Identify which cell holds the provided text, then report its [x, y] central coordinate. 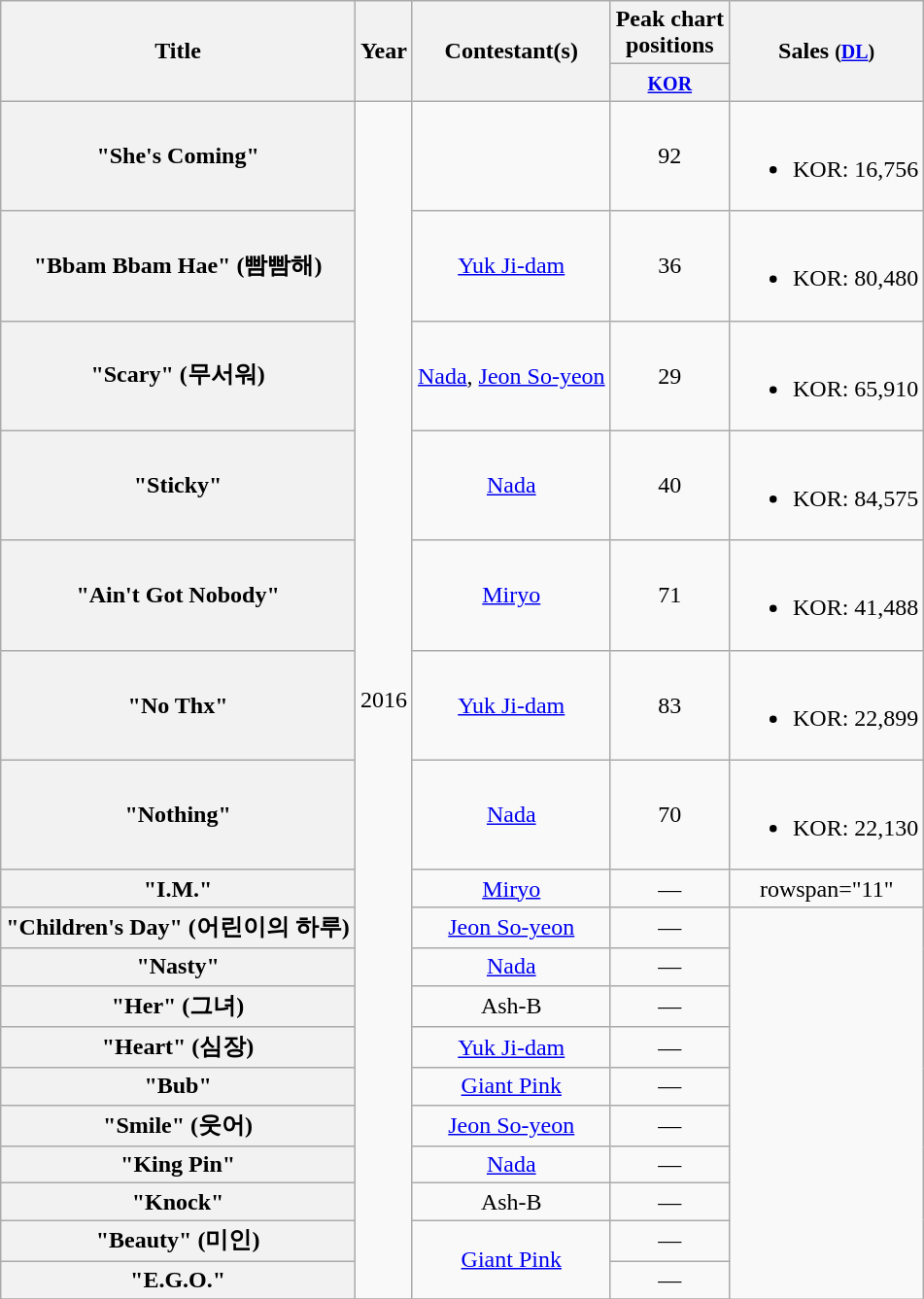
KOR: 22,130 [826, 814]
"Knock" [179, 1202]
KOR: 41,488 [826, 595]
"No Thx" [179, 705]
71 [669, 595]
"Children's Day" (어린이의 하루) [179, 927]
70 [669, 814]
"Scary" (무서워) [179, 375]
"Nasty" [179, 967]
2016 [383, 700]
KOR: 22,899 [826, 705]
rowspan="11" [826, 888]
"Smile" (웃어) [179, 1125]
29 [669, 375]
"E.G.O." [179, 1280]
36 [669, 266]
Contestant(s) [511, 51]
"Heart" (심장) [179, 1047]
KOR: 80,480 [826, 266]
Nada, Jeon So-yeon [511, 375]
"Bbam Bbam Hae" (빰빰해) [179, 266]
92 [669, 155]
"Her" (그녀) [179, 1007]
KOR [669, 83]
83 [669, 705]
"I.M." [179, 888]
"Sticky" [179, 486]
Year [383, 51]
"Ain't Got Nobody" [179, 595]
"Nothing" [179, 814]
"King Pin" [179, 1165]
KOR: 16,756 [826, 155]
"She's Coming" [179, 155]
40 [669, 486]
Sales (DL) [826, 51]
"Beauty" (미인) [179, 1242]
KOR: 65,910 [826, 375]
KOR: 84,575 [826, 486]
Title [179, 51]
"Bub" [179, 1086]
Peak chart positions [669, 33]
